From the cell containing the given text, extract its center point as [X, Y] coordinate. 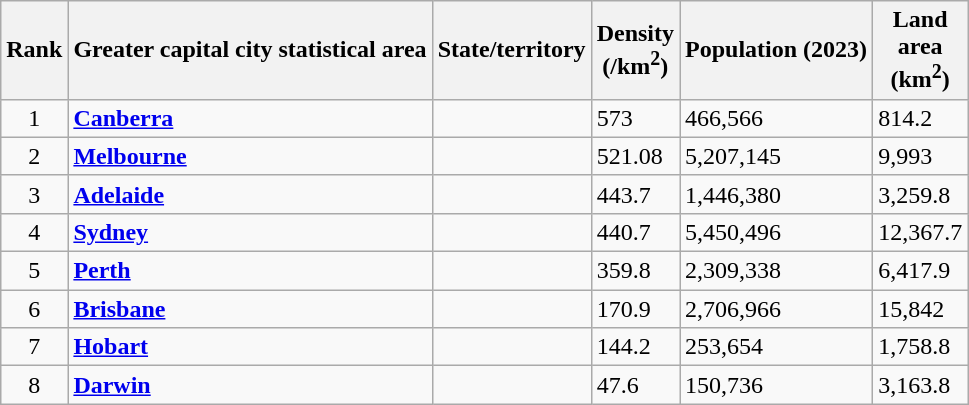
Adelaide [250, 194]
521.08 [635, 156]
7 [34, 347]
6,417.9 [920, 271]
150,736 [776, 385]
5 [34, 271]
2,706,966 [776, 309]
8 [34, 385]
12,367.7 [920, 232]
Greater capital city statistical area [250, 50]
5,450,496 [776, 232]
Canberra [250, 118]
State/territory [512, 50]
Population (2023) [776, 50]
443.7 [635, 194]
1 [34, 118]
144.2 [635, 347]
466,566 [776, 118]
573 [635, 118]
2 [34, 156]
4 [34, 232]
Rank [34, 50]
9,993 [920, 156]
3,259.8 [920, 194]
15,842 [920, 309]
Perth [250, 271]
47.6 [635, 385]
440.7 [635, 232]
1,446,380 [776, 194]
253,654 [776, 347]
170.9 [635, 309]
Darwin [250, 385]
5,207,145 [776, 156]
Melbourne [250, 156]
2,309,338 [776, 271]
6 [34, 309]
Brisbane [250, 309]
Hobart [250, 347]
359.8 [635, 271]
3,163.8 [920, 385]
3 [34, 194]
814.2 [920, 118]
Sydney [250, 232]
1,758.8 [920, 347]
Density(/km2) [635, 50]
Landarea(km2) [920, 50]
